Provide the [x, y] coordinate of the cell's center where the given text is located.  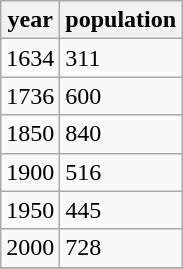
2000 [30, 248]
1850 [30, 134]
population [121, 20]
445 [121, 210]
600 [121, 96]
1900 [30, 172]
1736 [30, 96]
516 [121, 172]
1634 [30, 58]
311 [121, 58]
728 [121, 248]
840 [121, 134]
year [30, 20]
1950 [30, 210]
